Find where the given text appears and provide that cell's center as [x, y] coordinate. 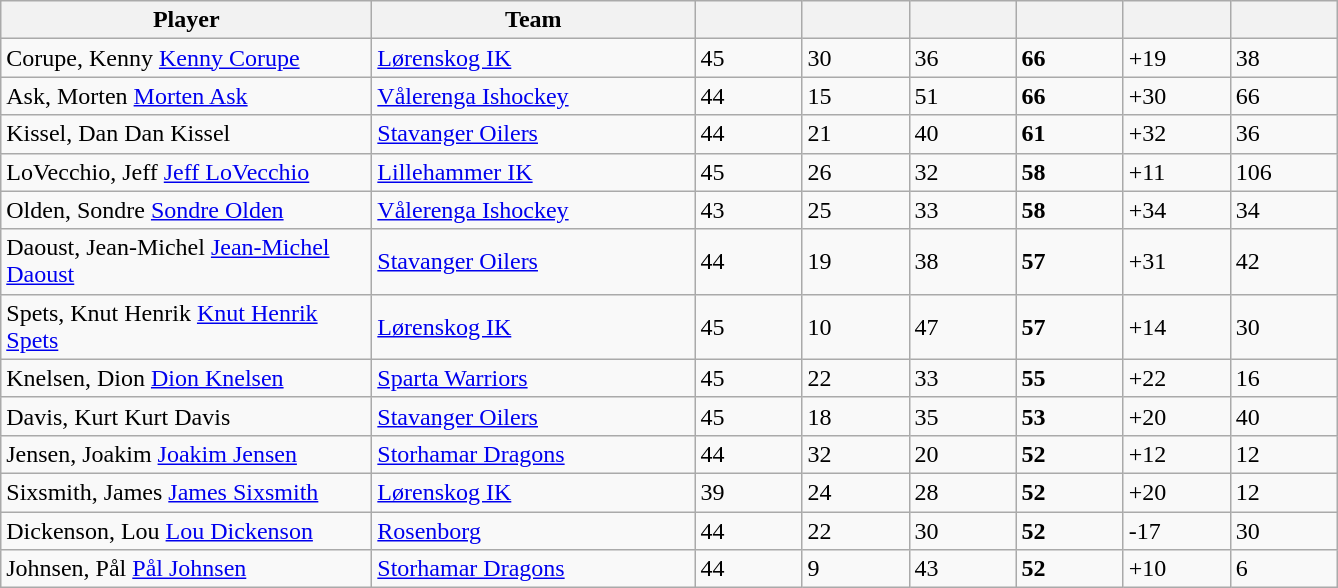
51 [962, 96]
34 [1284, 210]
42 [1284, 262]
Dickenson, Lou Lou Dickenson [186, 531]
26 [856, 172]
47 [962, 326]
61 [1070, 134]
+12 [1176, 454]
18 [856, 416]
LoVecchio, Jeff Jeff LoVecchio [186, 172]
6 [1284, 569]
+14 [1176, 326]
+11 [1176, 172]
Daoust, Jean-Michel Jean-Michel Daoust [186, 262]
Lillehammer IK [534, 172]
Johnsen, Pål Pål Johnsen [186, 569]
39 [748, 492]
Corupe, Kenny Kenny Corupe [186, 58]
+30 [1176, 96]
Rosenborg [534, 531]
24 [856, 492]
Spets, Knut Henrik Knut Henrik Spets [186, 326]
Player [186, 20]
Sparta Warriors [534, 378]
+22 [1176, 378]
25 [856, 210]
106 [1284, 172]
Jensen, Joakim Joakim Jensen [186, 454]
20 [962, 454]
21 [856, 134]
35 [962, 416]
+19 [1176, 58]
10 [856, 326]
Team [534, 20]
19 [856, 262]
+34 [1176, 210]
Sixsmith, James James Sixsmith [186, 492]
53 [1070, 416]
55 [1070, 378]
+10 [1176, 569]
Ask, Morten Morten Ask [186, 96]
Knelsen, Dion Dion Knelsen [186, 378]
9 [856, 569]
+31 [1176, 262]
Kissel, Dan Dan Kissel [186, 134]
16 [1284, 378]
Olden, Sondre Sondre Olden [186, 210]
Davis, Kurt Kurt Davis [186, 416]
-17 [1176, 531]
15 [856, 96]
+32 [1176, 134]
28 [962, 492]
